Find where the given text appears and provide that cell's center as (x, y) coordinate. 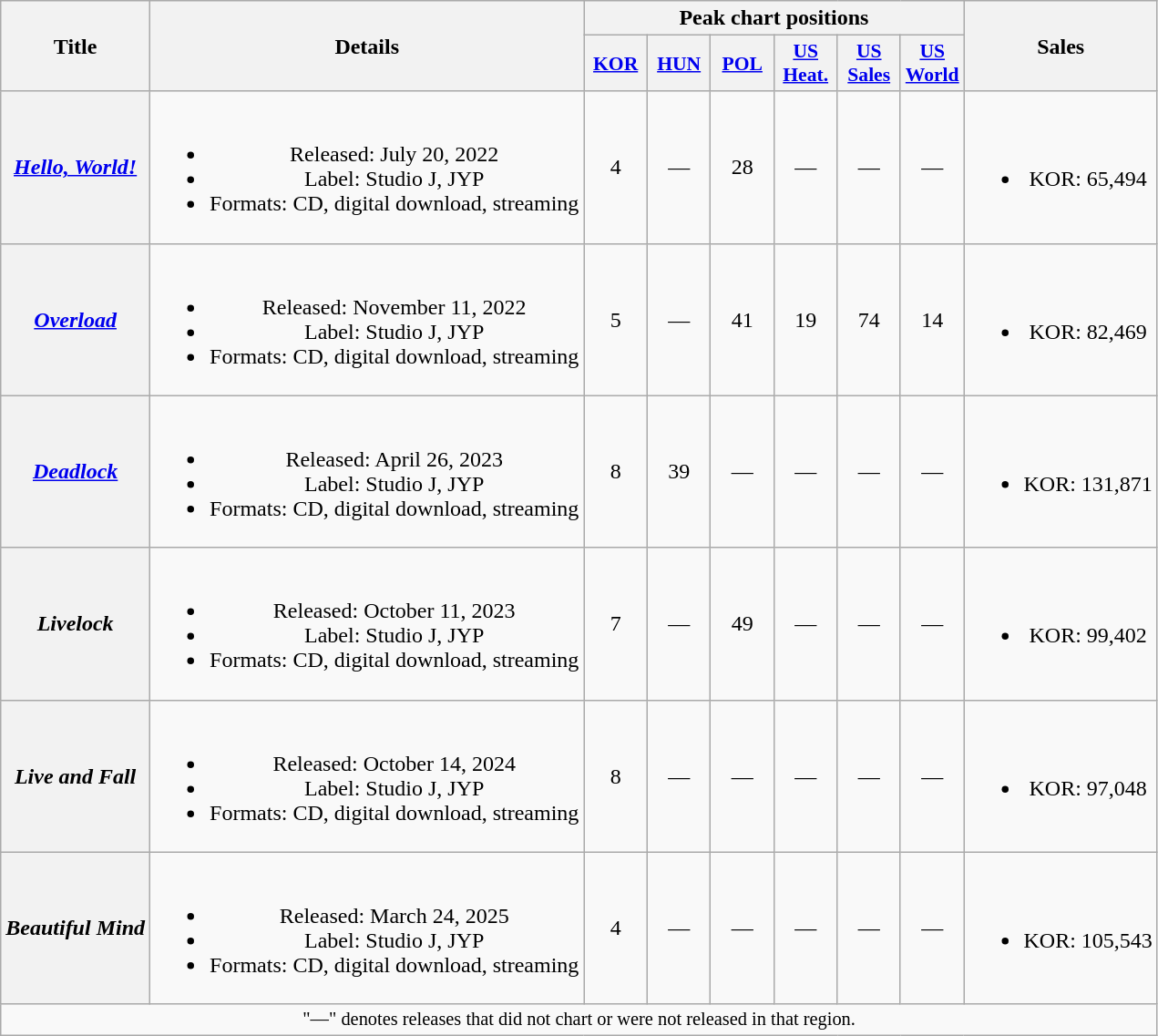
KOR: 131,871 (1061, 472)
Deadlock (76, 472)
19 (805, 319)
HUN (679, 64)
28 (743, 168)
39 (679, 472)
74 (869, 319)
USHeat. (805, 64)
KOR: 82,469 (1061, 319)
Released: October 11, 2023Label: Studio J, JYPFormats: CD, digital download, streaming (367, 623)
Peak chart positions (774, 18)
Sales (1061, 46)
Beautiful Mind (76, 928)
Released: November 11, 2022Label: Studio J, JYPFormats: CD, digital download, streaming (367, 319)
KOR: 99,402 (1061, 623)
Released: July 20, 2022Label: Studio J, JYPFormats: CD, digital download, streaming (367, 168)
POL (743, 64)
"—" denotes releases that did not chart or were not released in that region. (579, 1020)
USWorld (932, 64)
41 (743, 319)
KOR: 105,543 (1061, 928)
7 (616, 623)
49 (743, 623)
Released: March 24, 2025Label: Studio J, JYPFormats: CD, digital download, streaming (367, 928)
Hello, World! (76, 168)
14 (932, 319)
USSales (869, 64)
KOR: 65,494 (1061, 168)
KOR (616, 64)
Details (367, 46)
Overload (76, 319)
KOR: 97,048 (1061, 776)
Released: October 14, 2024Label: Studio J, JYPFormats: CD, digital download, streaming (367, 776)
5 (616, 319)
Livelock (76, 623)
Released: April 26, 2023Label: Studio J, JYPFormats: CD, digital download, streaming (367, 472)
Live and Fall (76, 776)
Title (76, 46)
